Extract the (X, Y) coordinate from the center of the cell holding the provided text.  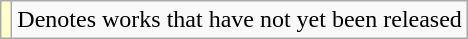
Denotes works that have not yet been released (240, 20)
